Scan for the cell matching the given text and deliver its (x, y) coordinate at center. 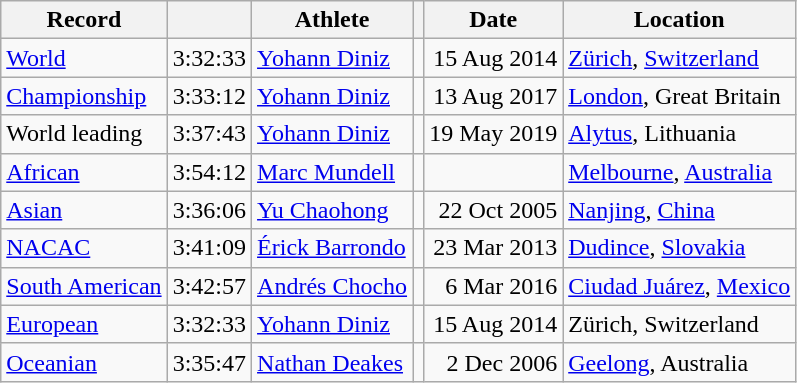
3:54:12 (209, 172)
2 Dec 2006 (494, 362)
Location (680, 20)
Yu Chaohong (332, 210)
3:35:47 (209, 362)
Melbourne, Australia (680, 172)
Dudince, Slovakia (680, 248)
Ciudad Juárez, Mexico (680, 286)
London, Great Britain (680, 96)
Alytus, Lithuania (680, 134)
World leading (84, 134)
Nathan Deakes (332, 362)
Érick Barrondo (332, 248)
19 May 2019 (494, 134)
Date (494, 20)
South American (84, 286)
3:37:43 (209, 134)
Championship (84, 96)
Geelong, Australia (680, 362)
Record (84, 20)
6 Mar 2016 (494, 286)
Asian (84, 210)
3:42:57 (209, 286)
African (84, 172)
Nanjing, China (680, 210)
Marc Mundell (332, 172)
3:33:12 (209, 96)
World (84, 58)
23 Mar 2013 (494, 248)
Andrés Chocho (332, 286)
3:41:09 (209, 248)
Athlete (332, 20)
Oceanian (84, 362)
NACAC (84, 248)
European (84, 324)
3:36:06 (209, 210)
22 Oct 2005 (494, 210)
13 Aug 2017 (494, 96)
